Capture the cell that displays the provided text and extract its [x, y] central coordinate. 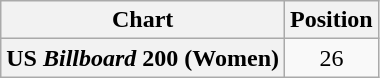
Chart [143, 20]
US Billboard 200 (Women) [143, 58]
Position [332, 20]
26 [332, 58]
